Capture the cell that displays the provided text and extract its (X, Y) central coordinate. 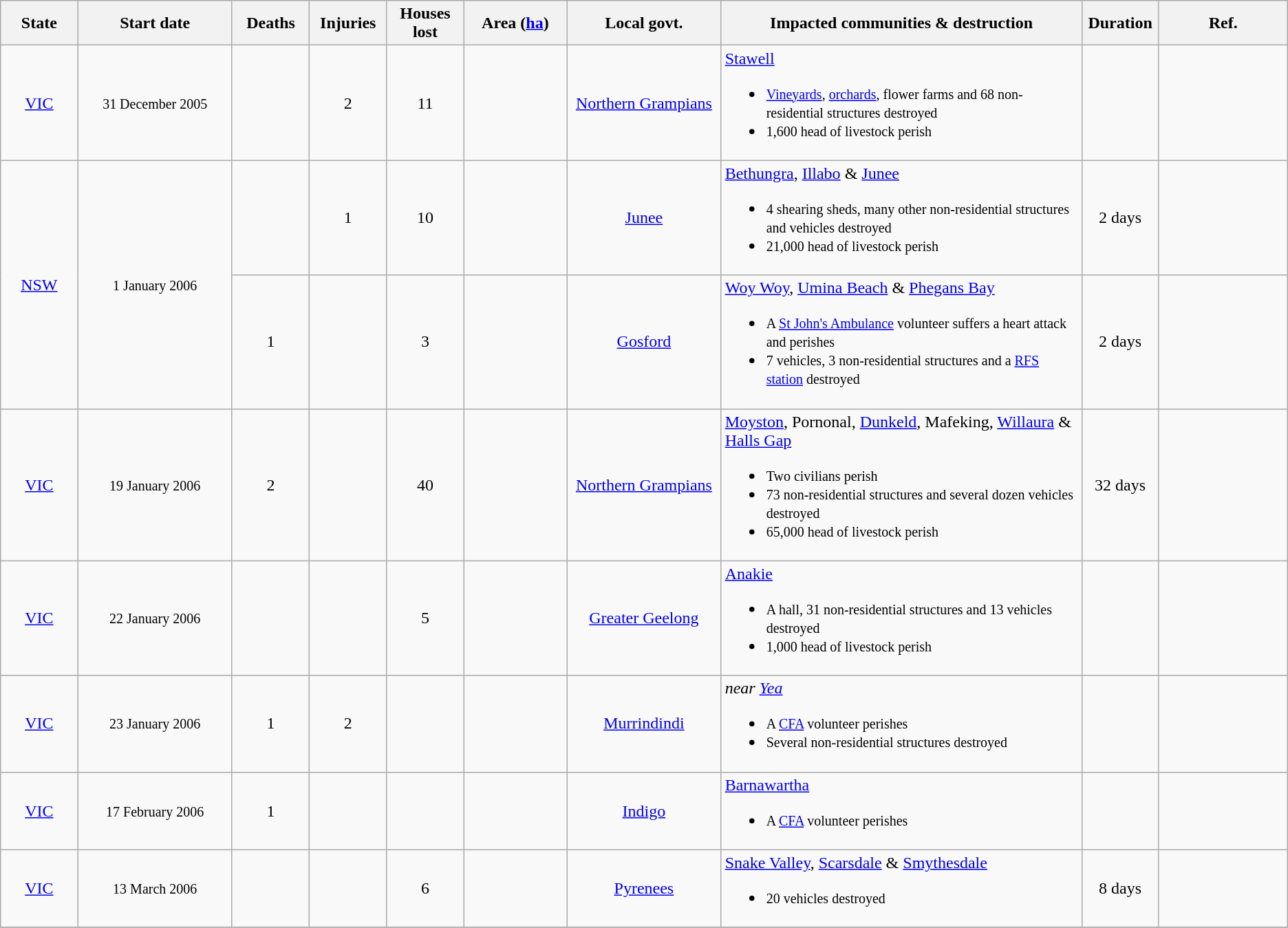
3 (425, 342)
Start date (155, 23)
NSW (39, 285)
Murrindindi (644, 724)
17 February 2006 (155, 810)
Duration (1120, 23)
5 (425, 618)
19 January 2006 (155, 484)
AnakieA hall, 31 non-residential structures and 13 vehicles destroyed1,000 head of livestock perish (901, 618)
Gosford (644, 342)
Ref. (1223, 23)
10 (425, 217)
Local govt. (644, 23)
23 January 2006 (155, 724)
BarnawarthaA CFA volunteer perishes (901, 810)
Deaths (270, 23)
Bethungra, Illabo & Junee4 shearing sheds, many other non-residential structures and vehicles destroyed21,000 head of livestock perish (901, 217)
Houses lost (425, 23)
8 days (1120, 889)
1 January 2006 (155, 285)
22 January 2006 (155, 618)
32 days (1120, 484)
Area (ha) (515, 23)
Greater Geelong (644, 618)
Pyrenees (644, 889)
near YeaA CFA volunteer perishesSeveral non-residential structures destroyed (901, 724)
40 (425, 484)
6 (425, 889)
Junee (644, 217)
31 December 2005 (155, 103)
State (39, 23)
Injuries (348, 23)
Indigo (644, 810)
Impacted communities & destruction (901, 23)
StawellVineyards, orchards, flower farms and 68 non-residential structures destroyed1,600 head of livestock perish (901, 103)
13 March 2006 (155, 889)
Snake Valley, Scarsdale & Smythesdale20 vehicles destroyed (901, 889)
11 (425, 103)
